Locate the cell with the specified text and output its (X, Y) center coordinate. 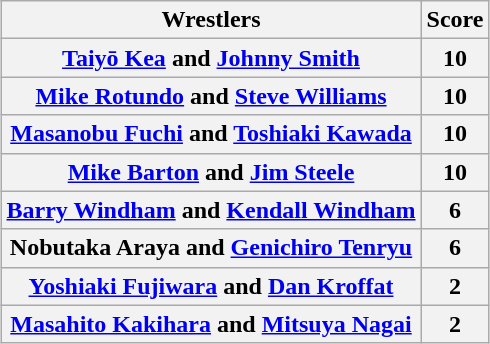
Taiyō Kea and Johnny Smith (211, 58)
Mike Barton and Jim Steele (211, 172)
Nobutaka Araya and Genichiro Tenryu (211, 248)
Masanobu Fuchi and Toshiaki Kawada (211, 134)
Masahito Kakihara and Mitsuya Nagai (211, 324)
Score (455, 20)
Mike Rotundo and Steve Williams (211, 96)
Yoshiaki Fujiwara and Dan Kroffat (211, 286)
Wrestlers (211, 20)
Barry Windham and Kendall Windham (211, 210)
